Output the (X, Y) coordinate of the center of the cell containing the given text.  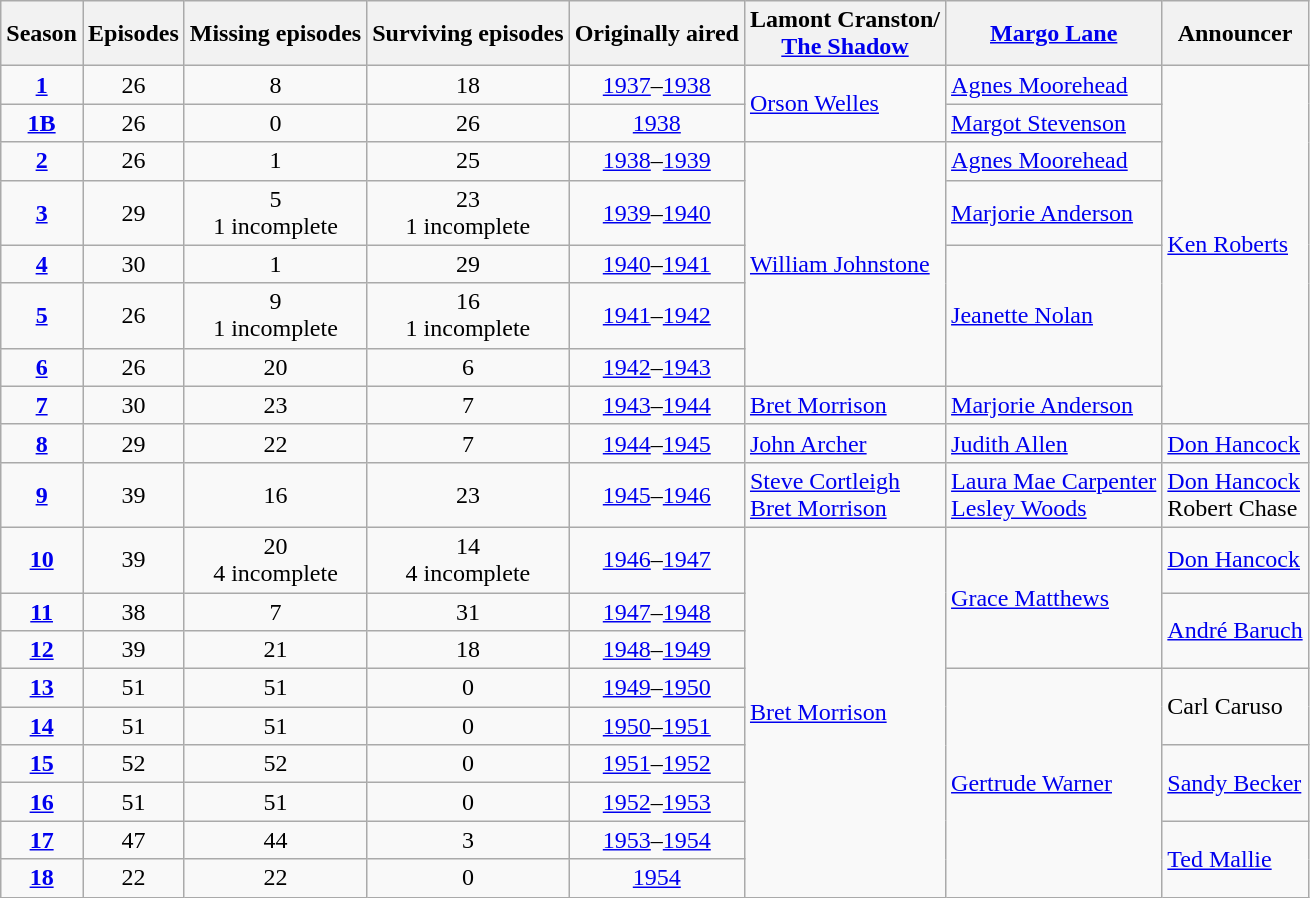
Don HancockRobert Chase (1235, 494)
31 (468, 611)
204 incomplete (275, 560)
144 incomplete (468, 560)
1937–1938 (656, 85)
Episodes (133, 34)
51 incomplete (275, 212)
1949–1950 (656, 688)
12 (42, 650)
1940–1941 (656, 264)
Originally aired (656, 34)
William Johnstone (844, 264)
1939–1940 (656, 212)
1943–1944 (656, 405)
47 (133, 840)
Lamont Cranston/The Shadow (844, 34)
Season (42, 34)
1950–1951 (656, 726)
1952–1953 (656, 802)
5 (42, 316)
Margot Stevenson (1054, 123)
17 (42, 840)
2 (42, 161)
1938 (656, 123)
Grace Matthews (1054, 598)
161 incomplete (468, 316)
4 (42, 264)
John Archer (844, 443)
Carl Caruso (1235, 707)
Jeanette Nolan (1054, 316)
Judith Allen (1054, 443)
1953–1954 (656, 840)
9 (42, 494)
1941–1942 (656, 316)
1946–1947 (656, 560)
Gertrude Warner (1054, 783)
38 (133, 611)
André Baruch (1235, 630)
Steve CortleighBret Morrison (844, 494)
1944–1945 (656, 443)
25 (468, 161)
44 (275, 840)
91 incomplete (275, 316)
231 incomplete (468, 212)
Sandy Becker (1235, 783)
Ted Mallie (1235, 859)
14 (42, 726)
Margo Lane (1054, 34)
Announcer (1235, 34)
Laura Mae CarpenterLesley Woods (1054, 494)
1947–1948 (656, 611)
1B (42, 123)
1945–1946 (656, 494)
1951–1952 (656, 764)
11 (42, 611)
1954 (656, 878)
1948–1949 (656, 650)
10 (42, 560)
1942–1943 (656, 367)
15 (42, 764)
21 (275, 650)
Missing episodes (275, 34)
Ken Roberts (1235, 245)
1938–1939 (656, 161)
20 (275, 367)
Surviving episodes (468, 34)
13 (42, 688)
Orson Welles (844, 104)
